Capture the cell that displays the provided text and extract its [x, y] central coordinate. 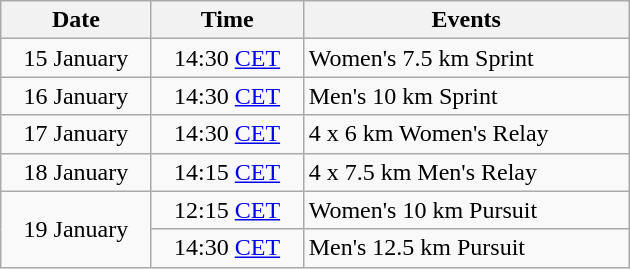
17 January [76, 134]
4 x 7.5 km Men's Relay [466, 172]
Women's 7.5 km Sprint [466, 58]
14:15 CET [227, 172]
19 January [76, 229]
Men's 10 km Sprint [466, 96]
Time [227, 20]
16 January [76, 96]
Date [76, 20]
Women's 10 km Pursuit [466, 210]
12:15 CET [227, 210]
4 x 6 km Women's Relay [466, 134]
Men's 12.5 km Pursuit [466, 248]
18 January [76, 172]
15 January [76, 58]
Events [466, 20]
